Pinpoint the cell where the given text exists, returning its [x, y] midpoint coordinate. 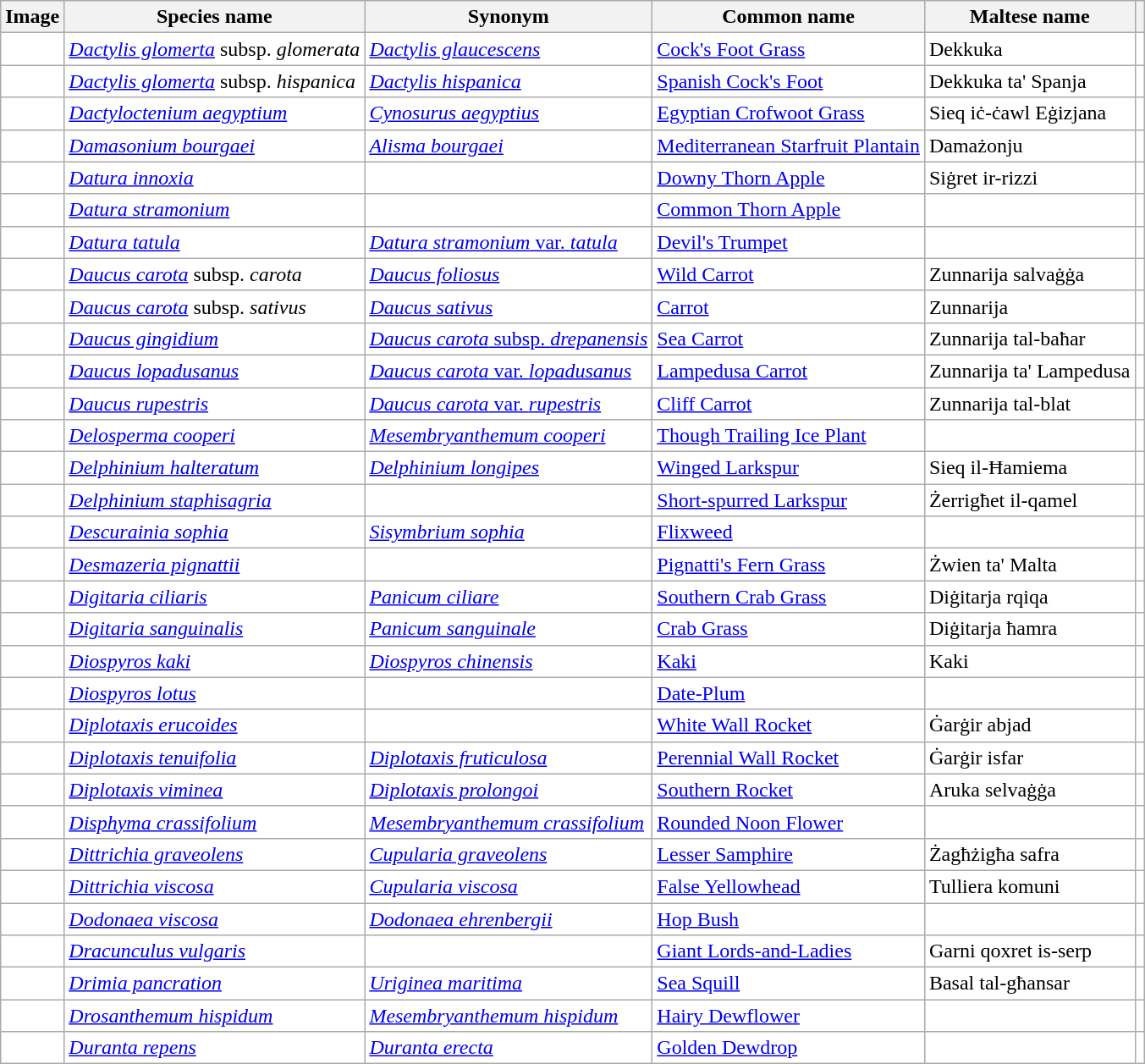
Common Thorn Apple [789, 210]
Daucus carota var. lopadusanus [509, 371]
Diġitarja rqiqa [1029, 597]
Garni qoxret is-serp [1029, 951]
Cupularia graveolens [509, 854]
Hairy Dewflower [789, 1016]
Duranta repens [215, 1048]
Desmazeria pignattii [215, 565]
Daucus foliosus [509, 274]
Zunnarija tal-baħar [1029, 339]
Żagħżigħa safra [1029, 854]
Dekkuka ta' Spanja [1029, 81]
Digitaria sanguinalis [215, 629]
Diġitarja ħamra [1029, 629]
Cliff Carrot [789, 404]
Sea Squill [789, 984]
Perennial Wall Rocket [789, 758]
Winged Larkspur [789, 468]
Pignatti's Fern Grass [789, 565]
Diplotaxis fruticulosa [509, 758]
Daucus carota subsp. carota [215, 274]
Cupularia viscosa [509, 886]
Dactylis glomerta subsp. glomerata [215, 49]
Flixweed [789, 532]
Diospyros lotus [215, 693]
Siġret ir-rizzi [1029, 178]
Dittrichia graveolens [215, 854]
Date-Plum [789, 693]
Panicum sanguinale [509, 629]
Descurainia sophia [215, 532]
Mesembryanthemum cooperi [509, 436]
Sea Carrot [789, 339]
Zunnarija [1029, 306]
Digitaria ciliaris [215, 597]
Devil's Trumpet [789, 242]
Dracunculus vulgaris [215, 951]
Carrot [789, 306]
Dactylis hispanica [509, 81]
Drosanthemum hispidum [215, 1016]
Giant Lords-and-Ladies [789, 951]
Delphinium halteratum [215, 468]
Uriginea maritima [509, 984]
Tulliera komuni [1029, 886]
Delphinium staphisagria [215, 500]
Panicum ciliare [509, 597]
Image [32, 17]
Drimia pancration [215, 984]
Datura stramonium var. tatula [509, 242]
Datura tatula [215, 242]
Żerrigħet il-qamel [1029, 500]
Dactyloctenium aegyptium [215, 113]
Daucus gingidium [215, 339]
Dactylis glaucescens [509, 49]
Lesser Samphire [789, 854]
Though Trailing Ice Plant [789, 436]
Sisymbrium sophia [509, 532]
Duranta erecta [509, 1048]
Damażonju [1029, 146]
Synonym [509, 17]
Golden Dewdrop [789, 1048]
Dodonaea viscosa [215, 918]
Daucus lopadusanus [215, 371]
Wild Carrot [789, 274]
Daucus carota subsp. drepanensis [509, 339]
Daucus carota subsp. sativus [215, 306]
Damasonium bourgaei [215, 146]
Hop Bush [789, 918]
Lampedusa Carrot [789, 371]
Spanish Cock's Foot [789, 81]
Disphyma crassifolium [215, 822]
Common name [789, 17]
Ġarġir abjad [1029, 725]
White Wall Rocket [789, 725]
Mediterranean Starfruit Plantain [789, 146]
Daucus carota var. rupestris [509, 404]
Diospyros kaki [215, 661]
Cock's Foot Grass [789, 49]
Aruka selvaġġa [1029, 790]
Southern Rocket [789, 790]
Basal tal-għansar [1029, 984]
Żwien ta' Malta [1029, 565]
Delosperma cooperi [215, 436]
Diplotaxis tenuifolia [215, 758]
Zunnarija ta' Lampedusa [1029, 371]
Dodonaea ehrenbergii [509, 918]
Cynosurus aegyptius [509, 113]
Diplotaxis viminea [215, 790]
Ġarġir isfar [1029, 758]
Diospyros chinensis [509, 661]
Crab Grass [789, 629]
Alisma bourgaei [509, 146]
Maltese name [1029, 17]
Sieq il-Ħamiema [1029, 468]
Diplotaxis prolongoi [509, 790]
Datura innoxia [215, 178]
Rounded Noon Flower [789, 822]
Mesembryanthemum crassifolium [509, 822]
Datura stramonium [215, 210]
Southern Crab Grass [789, 597]
Delphinium longipes [509, 468]
Diplotaxis erucoides [215, 725]
Downy Thorn Apple [789, 178]
Zunnarija tal-blat [1029, 404]
Egyptian Crofwoot Grass [789, 113]
Dekkuka [1029, 49]
Zunnarija salvaġġa [1029, 274]
Mesembryanthemum hispidum [509, 1016]
Dactylis glomerta subsp. hispanica [215, 81]
Sieq iċ-ċawl Eġizjana [1029, 113]
Daucus rupestris [215, 404]
Short-spurred Larkspur [789, 500]
False Yellowhead [789, 886]
Species name [215, 17]
Dittrichia viscosa [215, 886]
Daucus sativus [509, 306]
